Scan for the cell matching the given text and deliver its [X, Y] coordinate at center. 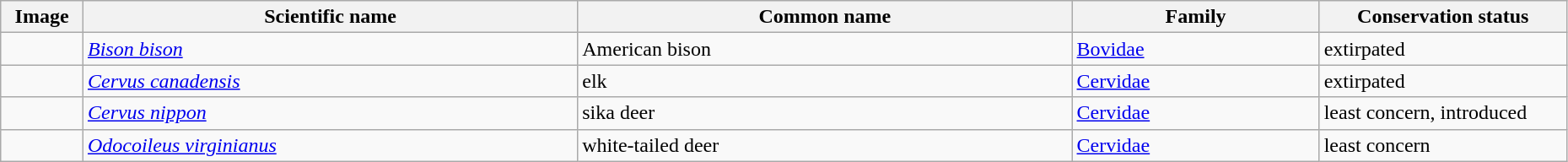
elk [825, 81]
least concern, introduced [1442, 113]
sika deer [825, 113]
white-tailed deer [825, 145]
Cervus nippon [330, 113]
Bovidae [1196, 49]
Cervus canadensis [330, 81]
Common name [825, 17]
Odocoileus virginianus [330, 145]
Conservation status [1442, 17]
Family [1196, 17]
Image [42, 17]
American bison [825, 49]
Scientific name [330, 17]
Bison bison [330, 49]
least concern [1442, 145]
